Return (X, Y) of the center of cell containing provided text 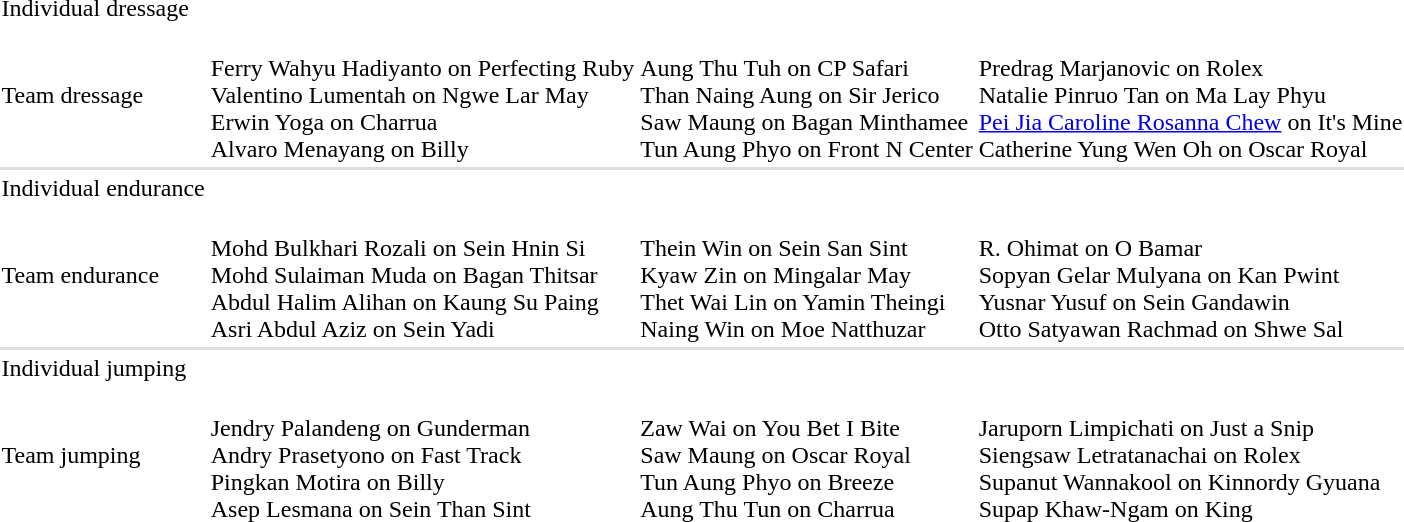
Individual jumping (103, 368)
Team dressage (103, 95)
Individual endurance (103, 188)
R. Ohimat on O BamarSopyan Gelar Mulyana on Kan PwintYusnar Yusuf on Sein GandawinOtto Satyawan Rachmad on Shwe Sal (1190, 275)
Mohd Bulkhari Rozali on Sein Hnin SiMohd Sulaiman Muda on Bagan ThitsarAbdul Halim Alihan on Kaung Su PaingAsri Abdul Aziz on Sein Yadi (422, 275)
Team endurance (103, 275)
Ferry Wahyu Hadiyanto on Perfecting RubyValentino Lumentah on Ngwe Lar MayErwin Yoga on CharruaAlvaro Menayang on Billy (422, 95)
Thein Win on Sein San SintKyaw Zin on Mingalar MayThet Wai Lin on Yamin TheingiNaing Win on Moe Natthuzar (806, 275)
Aung Thu Tuh on CP SafariThan Naing Aung on Sir JericoSaw Maung on Bagan MinthameeTun Aung Phyo on Front N Center (806, 95)
Predrag Marjanovic on RolexNatalie Pinruo Tan on Ma Lay PhyuPei Jia Caroline Rosanna Chew on It's MineCatherine Yung Wen Oh on Oscar Royal (1190, 95)
